Determine the [x, y] coordinate at the center of the cell enclosing the given text.  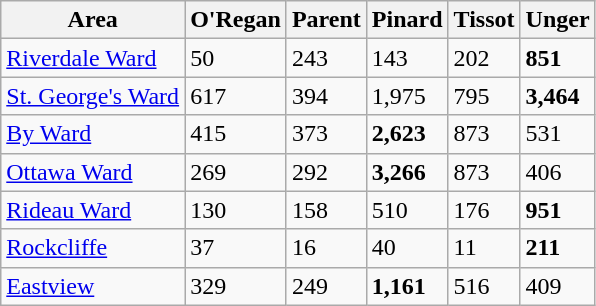
Eastview [93, 286]
O'Regan [236, 20]
510 [407, 210]
269 [236, 172]
409 [558, 286]
Area [93, 20]
11 [484, 248]
40 [407, 248]
415 [236, 134]
202 [484, 58]
3,464 [558, 96]
851 [558, 58]
211 [558, 248]
2,623 [407, 134]
Rockcliffe [93, 248]
Tissot [484, 20]
406 [558, 172]
By Ward [93, 134]
130 [236, 210]
37 [236, 248]
158 [326, 210]
Riverdale Ward [93, 58]
243 [326, 58]
3,266 [407, 172]
1,161 [407, 286]
951 [558, 210]
176 [484, 210]
795 [484, 96]
50 [236, 58]
143 [407, 58]
Ottawa Ward [93, 172]
516 [484, 286]
16 [326, 248]
1,975 [407, 96]
Rideau Ward [93, 210]
Pinard [407, 20]
394 [326, 96]
617 [236, 96]
329 [236, 286]
249 [326, 286]
St. George's Ward [93, 96]
373 [326, 134]
Unger [558, 20]
292 [326, 172]
Parent [326, 20]
531 [558, 134]
